From the cell containing the given text, extract its center point as [X, Y] coordinate. 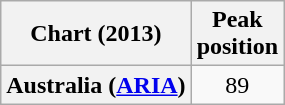
Peakposition [237, 34]
Chart (2013) [96, 34]
89 [237, 85]
Australia (ARIA) [96, 85]
